Scan for the cell matching the given text and deliver its (x, y) coordinate at center. 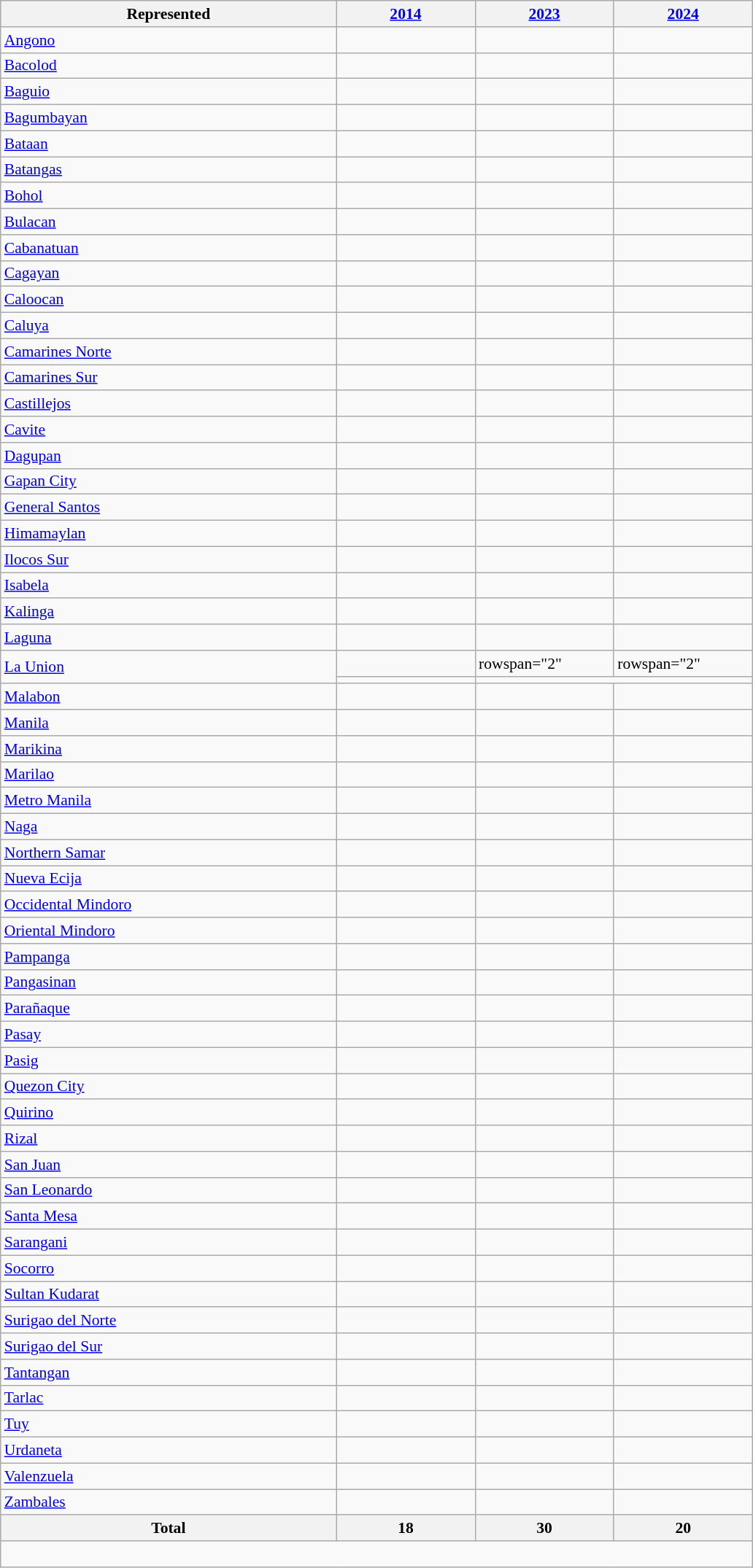
Camarines Norte (169, 352)
Baguio (169, 92)
Represented (169, 14)
Tarlac (169, 1398)
Surigao del Norte (169, 1321)
Caloocan (169, 300)
Tuy (169, 1424)
Valenzuela (169, 1476)
Socorro (169, 1268)
Northern Samar (169, 853)
Sultan Kudarat (169, 1295)
Himamaylan (169, 534)
Nueva Ecija (169, 879)
18 (406, 1529)
Marikina (169, 749)
Marilao (169, 775)
Quirino (169, 1113)
Cagayan (169, 273)
2024 (683, 14)
General Santos (169, 508)
Santa Mesa (169, 1216)
Naga (169, 827)
Cabanatuan (169, 248)
Malabon (169, 697)
Surigao del Sur (169, 1346)
2014 (406, 14)
Bataan (169, 144)
Pasig (169, 1060)
Sarangani (169, 1243)
San Leonardo (169, 1190)
Pangasinan (169, 982)
Manila (169, 723)
Occidental Mindoro (169, 905)
Bulacan (169, 222)
Rizal (169, 1138)
2023 (544, 14)
Pampanga (169, 957)
Total (169, 1529)
Gapan City (169, 481)
Bacolod (169, 66)
Tantangan (169, 1373)
Angono (169, 40)
30 (544, 1529)
Metro Manila (169, 801)
Laguna (169, 637)
La Union (169, 667)
Oriental Mindoro (169, 931)
Dagupan (169, 456)
Camarines Sur (169, 378)
Isabela (169, 586)
Parañaque (169, 1009)
Bagumbayan (169, 118)
San Juan (169, 1165)
Cavite (169, 430)
Caluya (169, 326)
Urdaneta (169, 1451)
Zambales (169, 1502)
20 (683, 1529)
Bohol (169, 196)
Quezon City (169, 1087)
Castillejos (169, 404)
Pasay (169, 1035)
Batangas (169, 170)
Kalinga (169, 612)
Ilocos Sur (169, 559)
